Return the [x, y] coordinate for the center point of the cell that contains the specified text.  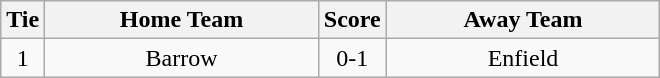
Tie [23, 20]
Enfield [523, 58]
Score [352, 20]
0-1 [352, 58]
1 [23, 58]
Barrow [182, 58]
Away Team [523, 20]
Home Team [182, 20]
